Extract the (X, Y) coordinate from the center of the cell holding the provided text.  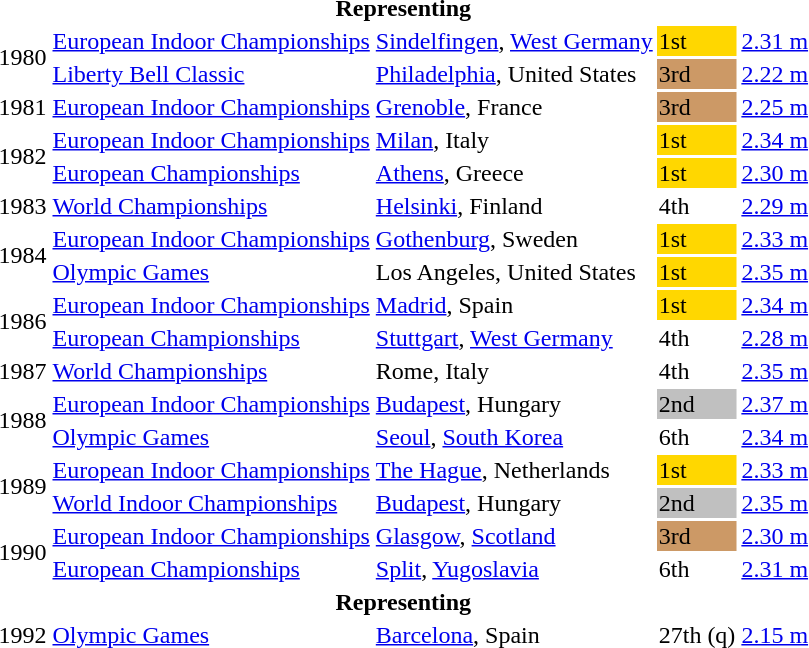
Liberty Bell Classic (211, 74)
Helsinki, Finland (514, 206)
World Indoor Championships (211, 503)
Los Angeles, United States (514, 272)
Split, Yugoslavia (514, 569)
Madrid, Spain (514, 305)
Glasgow, Scotland (514, 536)
Gothenburg, Sweden (514, 239)
Stuttgart, West Germany (514, 338)
Milan, Italy (514, 140)
Seoul, South Korea (514, 437)
Athens, Greece (514, 173)
Sindelfingen, West Germany (514, 41)
Rome, Italy (514, 371)
Grenoble, France (514, 107)
Philadelphia, United States (514, 74)
The Hague, Netherlands (514, 470)
